Scan for the cell matching the given text and deliver its [X, Y] coordinate at center. 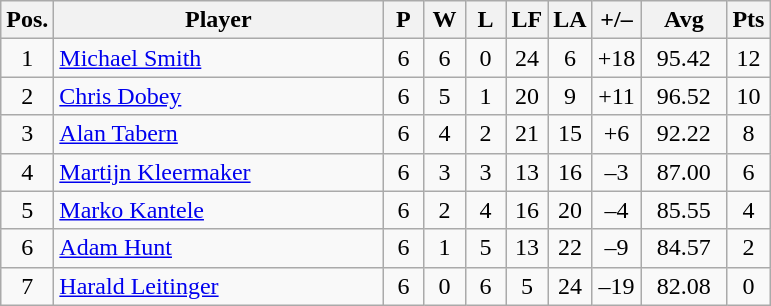
Avg [684, 20]
12 [748, 58]
92.22 [684, 134]
+18 [616, 58]
Chris Dobey [218, 96]
87.00 [684, 172]
Alan Tabern [218, 134]
96.52 [684, 96]
LF [527, 20]
8 [748, 134]
Harald Leitinger [218, 286]
95.42 [684, 58]
LA [570, 20]
9 [570, 96]
–9 [616, 248]
L [486, 20]
Michael Smith [218, 58]
W [444, 20]
Martijn Kleermaker [218, 172]
82.08 [684, 286]
–19 [616, 286]
–3 [616, 172]
+/– [616, 20]
85.55 [684, 210]
P [404, 20]
7 [28, 286]
+11 [616, 96]
15 [570, 134]
21 [527, 134]
Adam Hunt [218, 248]
–4 [616, 210]
Pos. [28, 20]
22 [570, 248]
10 [748, 96]
Pts [748, 20]
Player [218, 20]
Marko Kantele [218, 210]
+6 [616, 134]
84.57 [684, 248]
